Determine the [X, Y] coordinate at the center of the cell enclosing the given text.  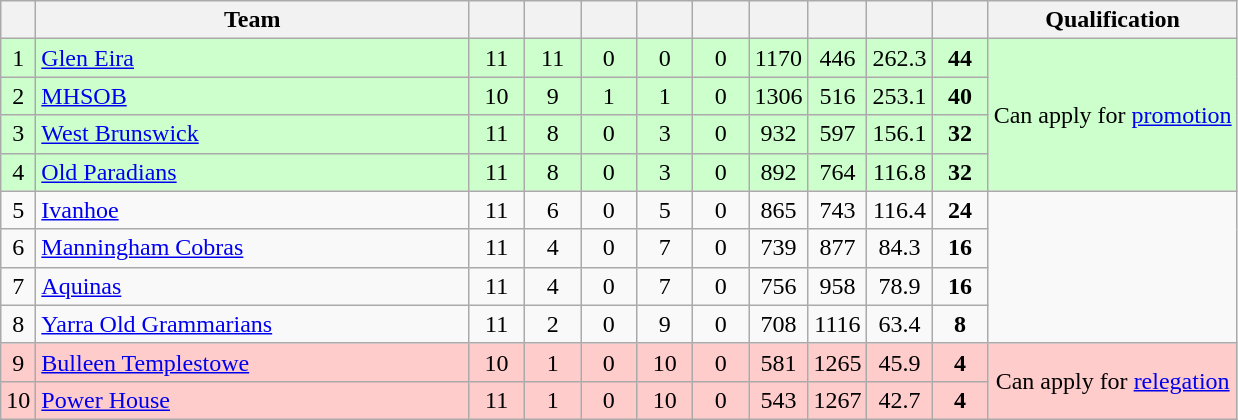
Qualification [1112, 20]
253.1 [900, 96]
865 [778, 210]
1267 [838, 400]
581 [778, 362]
44 [960, 58]
892 [778, 172]
Can apply for relegation [1112, 381]
764 [838, 172]
446 [838, 58]
958 [838, 286]
78.9 [900, 286]
1265 [838, 362]
Glen Eira [252, 58]
84.3 [900, 248]
116.4 [900, 210]
932 [778, 134]
116.8 [900, 172]
Team [252, 20]
739 [778, 248]
543 [778, 400]
West Brunswick [252, 134]
42.7 [900, 400]
743 [838, 210]
Bulleen Templestowe [252, 362]
1170 [778, 58]
Old Paradians [252, 172]
Ivanhoe [252, 210]
24 [960, 210]
708 [778, 324]
877 [838, 248]
597 [838, 134]
63.4 [900, 324]
1116 [838, 324]
1306 [778, 96]
45.9 [900, 362]
156.1 [900, 134]
40 [960, 96]
Power House [252, 400]
Yarra Old Grammarians [252, 324]
Manningham Cobras [252, 248]
MHSOB [252, 96]
516 [838, 96]
Aquinas [252, 286]
Can apply for promotion [1112, 115]
756 [778, 286]
262.3 [900, 58]
